Return [x, y] of the center of cell containing provided text 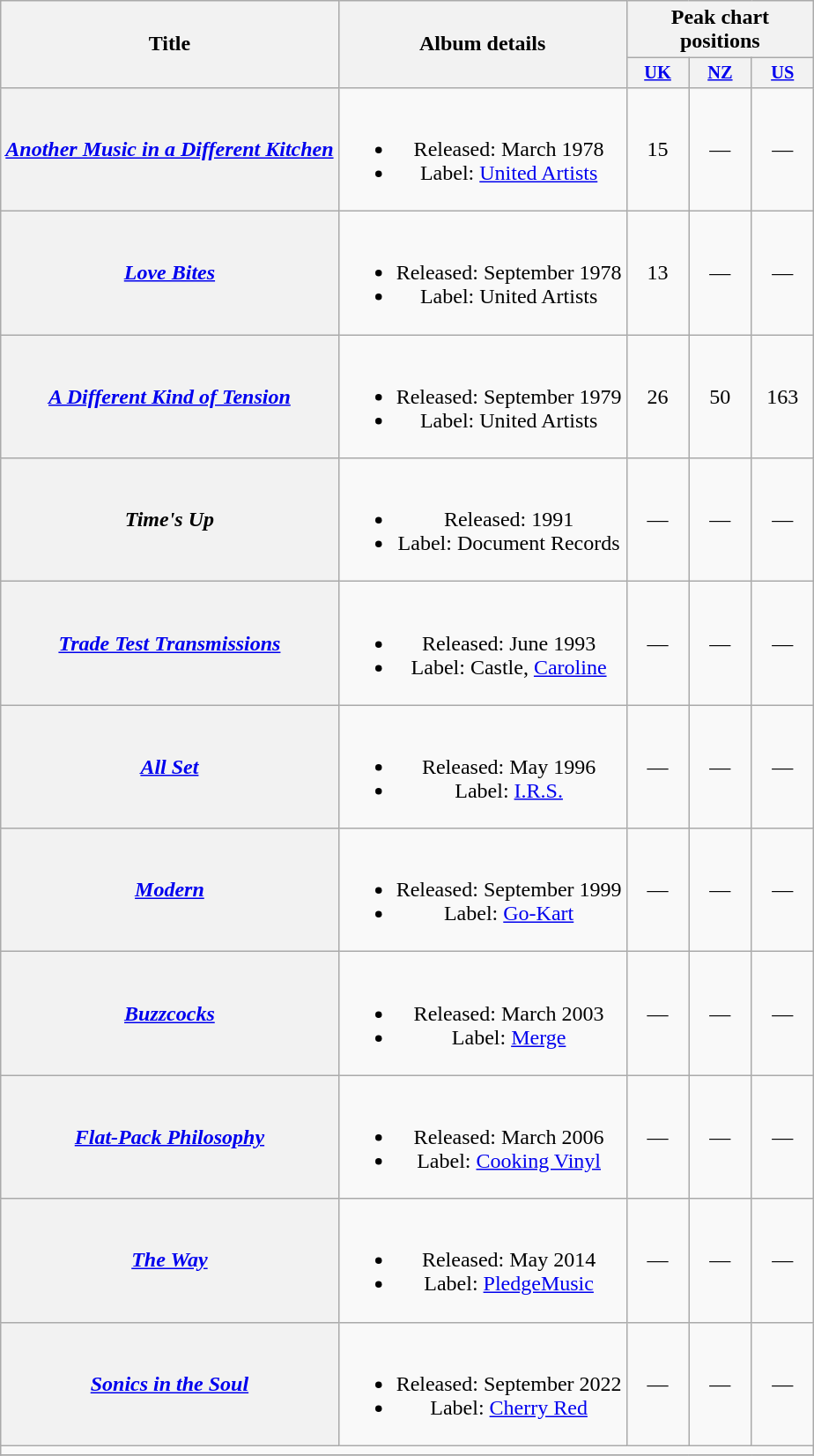
Released: March 1978Label: United Artists [483, 149]
Trade Test Transmissions [169, 643]
Love Bites [169, 273]
13 [657, 273]
All Set [169, 767]
Released: June 1993Label: Castle, Caroline [483, 643]
Sonics in the Soul [169, 1384]
Released: March 2006Label: Cooking Vinyl [483, 1137]
Modern [169, 890]
Time's Up [169, 520]
Album details [483, 44]
NZ [721, 73]
Released: May 2014Label: PledgeMusic [483, 1260]
The Way [169, 1260]
US [782, 73]
Buzzcocks [169, 1014]
50 [721, 397]
A Different Kind of Tension [169, 397]
Released: September 1979Label: United Artists [483, 397]
Title [169, 44]
Released: September 1999Label: Go-Kart [483, 890]
163 [782, 397]
Released: September 1978Label: United Artists [483, 273]
Released: 1991Label: Document Records [483, 520]
Peak chart positions [721, 30]
26 [657, 397]
Released: March 2003Label: Merge [483, 1014]
Flat-Pack Philosophy [169, 1137]
Another Music in a Different Kitchen [169, 149]
UK [657, 73]
15 [657, 149]
Released: September 2022Label: Cherry Red [483, 1384]
Released: May 1996Label: I.R.S. [483, 767]
